Return (x, y) of the center of cell containing provided text 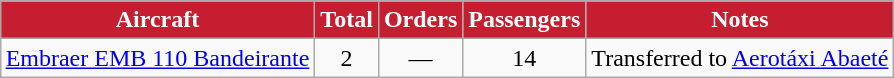
Transferred to Aerotáxi Abaeté (740, 58)
14 (524, 58)
Notes (740, 20)
Orders (420, 20)
Total (347, 20)
Embraer EMB 110 Bandeirante (158, 58)
Passengers (524, 20)
— (420, 58)
Aircraft (158, 20)
2 (347, 58)
